Determine the (x, y) coordinate at the center of the cell enclosing the given text.  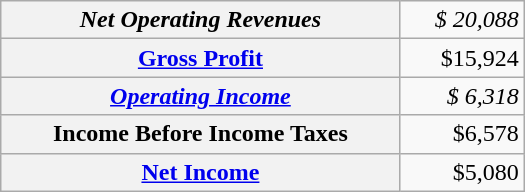
$6,578 (462, 134)
$ 20,088 (462, 20)
Net Operating Revenues (200, 20)
$ 6,318 (462, 96)
Income Before Income Taxes (200, 134)
$15,924 (462, 58)
Gross Profit (200, 58)
$5,080 (462, 172)
Operating Income (200, 96)
Net Income (200, 172)
